Output the [x, y] coordinate of the center of the cell containing the given text.  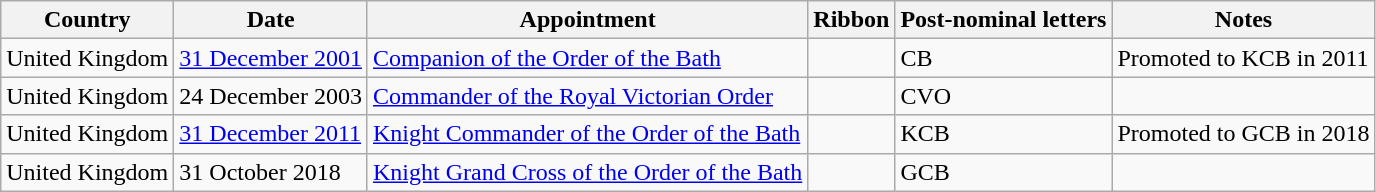
Companion of the Order of the Bath [587, 58]
Post-nominal letters [1004, 20]
Ribbon [852, 20]
Notes [1244, 20]
Appointment [587, 20]
Promoted to GCB in 2018 [1244, 134]
Knight Commander of the Order of the Bath [587, 134]
31 October 2018 [271, 172]
KCB [1004, 134]
Knight Grand Cross of the Order of the Bath [587, 172]
GCB [1004, 172]
24 December 2003 [271, 96]
Date [271, 20]
CVO [1004, 96]
Commander of the Royal Victorian Order [587, 96]
31 December 2001 [271, 58]
31 December 2011 [271, 134]
Promoted to KCB in 2011 [1244, 58]
Country [88, 20]
CB [1004, 58]
